Find where the given text appears and provide that cell's center as [x, y] coordinate. 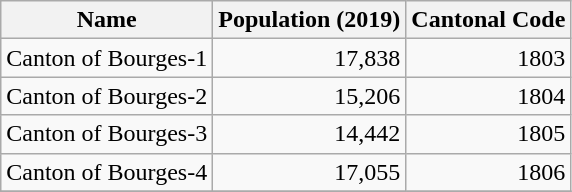
1803 [488, 58]
Population (2019) [310, 20]
17,055 [310, 172]
Cantonal Code [488, 20]
Canton of Bourges-3 [107, 134]
Canton of Bourges-1 [107, 58]
Canton of Bourges-4 [107, 172]
14,442 [310, 134]
Canton of Bourges-2 [107, 96]
Name [107, 20]
1804 [488, 96]
15,206 [310, 96]
17,838 [310, 58]
1805 [488, 134]
1806 [488, 172]
